Return [X, Y] of the center of cell containing provided text 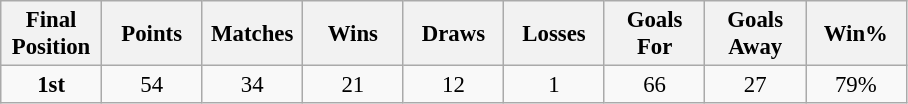
66 [654, 85]
Draws [454, 34]
34 [252, 85]
Wins [354, 34]
Losses [554, 34]
54 [152, 85]
21 [354, 85]
Final Position [52, 34]
1st [52, 85]
27 [756, 85]
12 [454, 85]
Matches [252, 34]
Goals Away [756, 34]
1 [554, 85]
Goals For [654, 34]
79% [856, 85]
Points [152, 34]
Win% [856, 34]
